Detect which cell encompasses the target text, then output its (X, Y) center coordinate. 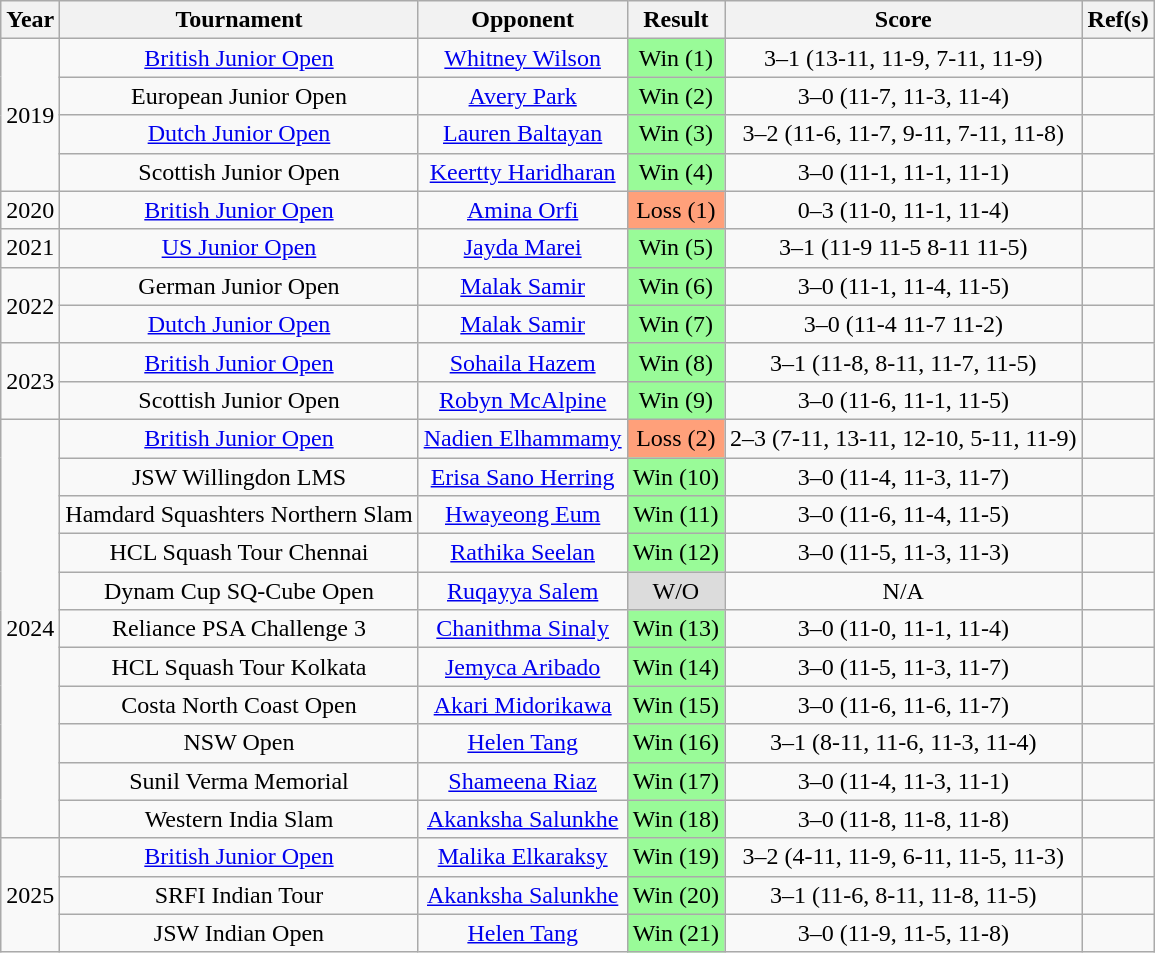
Win (15) (676, 705)
3–1 (11-8, 8-11, 11-7, 11-5) (904, 362)
Win (3) (676, 134)
Avery Park (522, 96)
Jemyca Aribado (522, 667)
3–0 (11-5, 11-3, 11-3) (904, 553)
Year (30, 20)
Malika Elkaraksy (522, 857)
3–0 (11-6, 11-1, 11-5) (904, 400)
Win (13) (676, 629)
Sohaila Hazem (522, 362)
N/A (904, 591)
3–0 (11-6, 11-6, 11-7) (904, 705)
German Junior Open (239, 286)
Rathika Seelan (522, 553)
Tournament (239, 20)
3–0 (11-1, 11-1, 11-1) (904, 172)
Sunil Verma Memorial (239, 781)
European Junior Open (239, 96)
Ruqayya Salem (522, 591)
Win (2) (676, 96)
3–1 (11-9 11-5 8-11 11-5) (904, 248)
Win (17) (676, 781)
Result (676, 20)
SRFI Indian Tour (239, 895)
Lauren Baltayan (522, 134)
Win (8) (676, 362)
Keertty Haridharan (522, 172)
3–0 (11-8, 11-8, 11-8) (904, 819)
3–1 (11-6, 8-11, 11-8, 11-5) (904, 895)
Hamdard Squashters Northern Slam (239, 515)
Nadien Elhammamy (522, 438)
JSW Indian Open (239, 933)
3–0 (11-9, 11-5, 11-8) (904, 933)
Western India Slam (239, 819)
HCL Squash Tour Chennai (239, 553)
Amina Orfi (522, 210)
Win (16) (676, 743)
Reliance PSA Challenge 3 (239, 629)
HCL Squash Tour Kolkata (239, 667)
Score (904, 20)
2025 (30, 895)
3–0 (11-1, 11-4, 11-5) (904, 286)
3–0 (11-0, 11-1, 11-4) (904, 629)
3–0 (11-7, 11-3, 11-4) (904, 96)
Win (1) (676, 58)
NSW Open (239, 743)
Win (7) (676, 324)
Win (21) (676, 933)
2020 (30, 210)
Loss (1) (676, 210)
Loss (2) (676, 438)
Erisa Sano Herring (522, 477)
Win (14) (676, 667)
Win (20) (676, 895)
US Junior Open (239, 248)
Whitney Wilson (522, 58)
Jayda Marei (522, 248)
Win (19) (676, 857)
Win (12) (676, 553)
Shameena Riaz (522, 781)
2023 (30, 381)
3–0 (11-6, 11-4, 11-5) (904, 515)
Win (4) (676, 172)
2024 (30, 628)
3–0 (11-4 11-7 11-2) (904, 324)
Win (5) (676, 248)
Hwayeong Eum (522, 515)
2–3 (7-11, 13-11, 12-10, 5-11, 11-9) (904, 438)
3–0 (11-5, 11-3, 11-7) (904, 667)
Win (11) (676, 515)
0–3 (11-0, 11-1, 11-4) (904, 210)
Win (18) (676, 819)
2019 (30, 115)
3–2 (11-6, 11-7, 9-11, 7-11, 11-8) (904, 134)
3–2 (4-11, 11-9, 6-11, 11-5, 11-3) (904, 857)
3–1 (13-11, 11-9, 7-11, 11-9) (904, 58)
W/O (676, 591)
Ref(s) (1118, 20)
JSW Willingdon LMS (239, 477)
3–0 (11-4, 11-3, 11-1) (904, 781)
3–0 (11-4, 11-3, 11-7) (904, 477)
Chanithma Sinaly (522, 629)
3–1 (8-11, 11-6, 11-3, 11-4) (904, 743)
Robyn McAlpine (522, 400)
Opponent (522, 20)
2022 (30, 305)
Win (10) (676, 477)
Win (6) (676, 286)
Akari Midorikawa (522, 705)
2021 (30, 248)
Win (9) (676, 400)
Costa North Coast Open (239, 705)
Dynam Cup SQ-Cube Open (239, 591)
